For the text-containing cell, return its midpoint in [x, y] coordinate format. 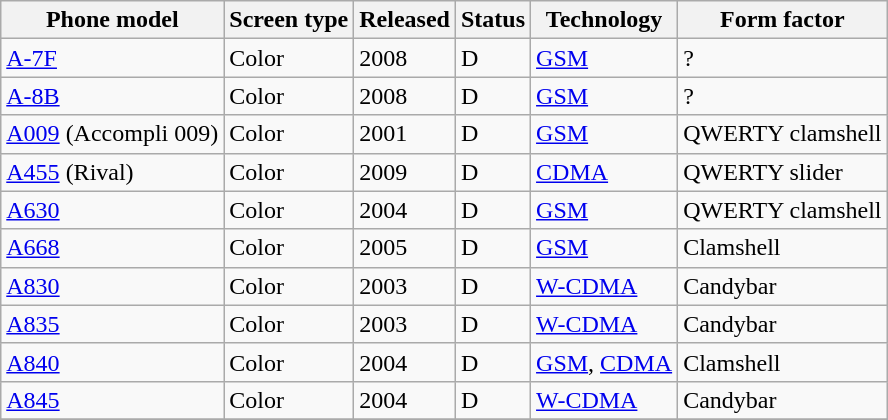
A835 [112, 324]
GSM, CDMA [604, 362]
Screen type [289, 20]
Technology [604, 20]
A630 [112, 210]
Form factor [782, 20]
A009 (Accompli 009) [112, 134]
A830 [112, 286]
Status [492, 20]
A-8B [112, 96]
Phone model [112, 20]
2009 [405, 172]
A840 [112, 362]
2005 [405, 248]
A845 [112, 400]
2001 [405, 134]
CDMA [604, 172]
A-7F [112, 58]
QWERTY slider [782, 172]
Released [405, 20]
A668 [112, 248]
A455 (Rival) [112, 172]
